Pinpoint the cell where the given text exists, returning its [X, Y] midpoint coordinate. 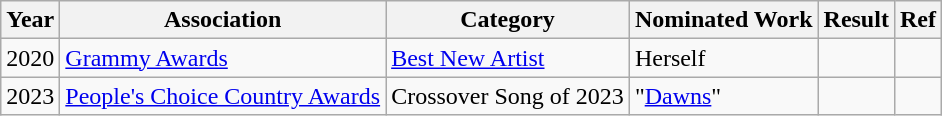
2020 [30, 58]
People's Choice Country Awards [223, 96]
Herself [724, 58]
Nominated Work [724, 20]
Result [856, 20]
Year [30, 20]
Association [223, 20]
Grammy Awards [223, 58]
Category [508, 20]
"Dawns" [724, 96]
2023 [30, 96]
Ref [918, 20]
Best New Artist [508, 58]
Crossover Song of 2023 [508, 96]
